Identify which cell holds the provided text, then report its (X, Y) central coordinate. 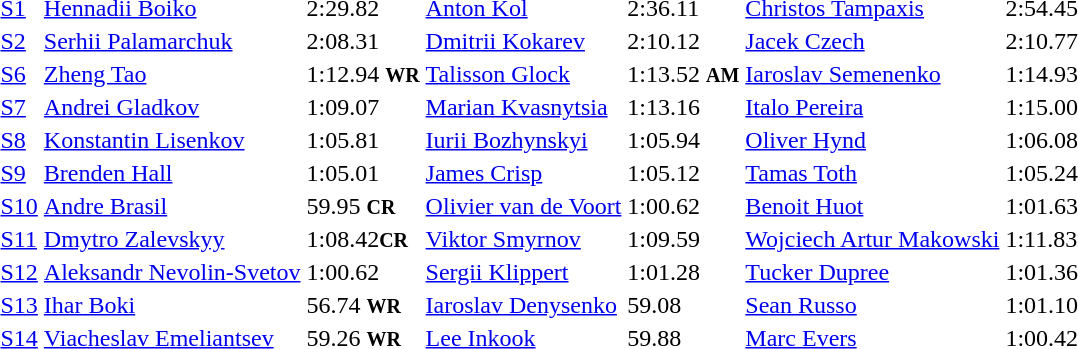
1:05.12 (684, 173)
2:08.31 (363, 41)
1:08.42CR (363, 239)
Marian Kvasnytsia (524, 107)
1:09.59 (684, 239)
Konstantin Lisenkov (172, 140)
1:09.07 (363, 107)
1:05.81 (363, 140)
Tucker Dupree (872, 272)
1:12.94 WR (363, 74)
Iaroslav Denysenko (524, 305)
Sean Russo (872, 305)
1:13.16 (684, 107)
Talisson Glock (524, 74)
Oliver Hynd (872, 140)
Zheng Tao (172, 74)
Tamas Toth (872, 173)
Brenden Hall (172, 173)
1:13.52 AM (684, 74)
Italo Pereira (872, 107)
59.95 CR (363, 206)
Serhii Palamarchuk (172, 41)
Wojciech Artur Makowski (872, 239)
Olivier van de Voort (524, 206)
James Crisp (524, 173)
Iurii Bozhynskyi (524, 140)
Viktor Smyrnov (524, 239)
56.74 WR (363, 305)
Aleksandr Nevolin-Svetov (172, 272)
Andre Brasil (172, 206)
2:10.12 (684, 41)
59.08 (684, 305)
1:05.94 (684, 140)
Dmytro Zalevskyy (172, 239)
1:05.01 (363, 173)
Sergii Klippert (524, 272)
1:01.28 (684, 272)
Dmitrii Kokarev (524, 41)
Jacek Czech (872, 41)
Benoit Huot (872, 206)
Andrei Gladkov (172, 107)
Ihar Boki (172, 305)
Iaroslav Semenenko (872, 74)
